Output the (x, y) coordinate of the center of the cell containing the given text.  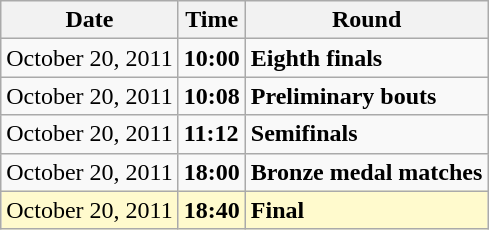
Preliminary bouts (366, 96)
Round (366, 20)
11:12 (212, 134)
Time (212, 20)
Eighth finals (366, 58)
18:00 (212, 172)
Semifinals (366, 134)
10:08 (212, 96)
Final (366, 210)
Date (90, 20)
10:00 (212, 58)
18:40 (212, 210)
Bronze medal matches (366, 172)
